Return the [x, y] coordinate for the center point of the cell that contains the specified text.  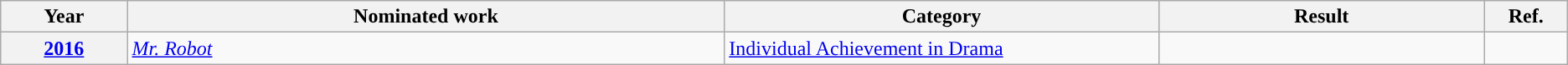
2016 [64, 48]
Individual Achievement in Drama [941, 48]
Result [1322, 17]
Year [64, 17]
Mr. Robot [426, 48]
Category [941, 17]
Nominated work [426, 17]
Ref. [1526, 17]
